Find where the given text appears and provide that cell's center as (x, y) coordinate. 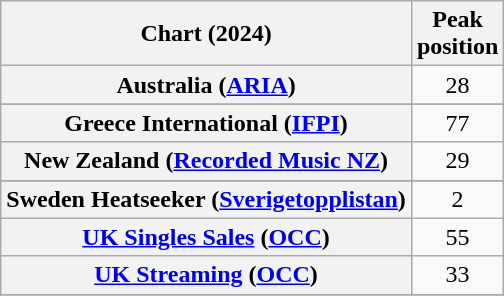
28 (457, 85)
Sweden Heatseeker (Sverigetopplistan) (206, 199)
55 (457, 237)
UK Streaming (OCC) (206, 275)
New Zealand (Recorded Music NZ) (206, 161)
33 (457, 275)
Chart (2024) (206, 34)
2 (457, 199)
29 (457, 161)
UK Singles Sales (OCC) (206, 237)
Greece International (IFPI) (206, 123)
Australia (ARIA) (206, 85)
Peakposition (457, 34)
77 (457, 123)
